Scan for the cell matching the given text and deliver its (x, y) coordinate at center. 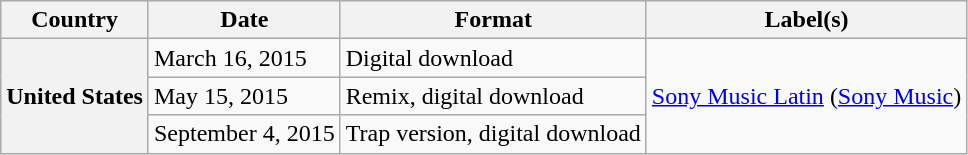
September 4, 2015 (244, 134)
Format (493, 20)
Digital download (493, 58)
Label(s) (806, 20)
March 16, 2015 (244, 58)
Country (75, 20)
United States (75, 96)
Remix, digital download (493, 96)
Sony Music Latin (Sony Music) (806, 96)
May 15, 2015 (244, 96)
Trap version, digital download (493, 134)
Date (244, 20)
